Pinpoint the cell where the given text exists, returning its [x, y] midpoint coordinate. 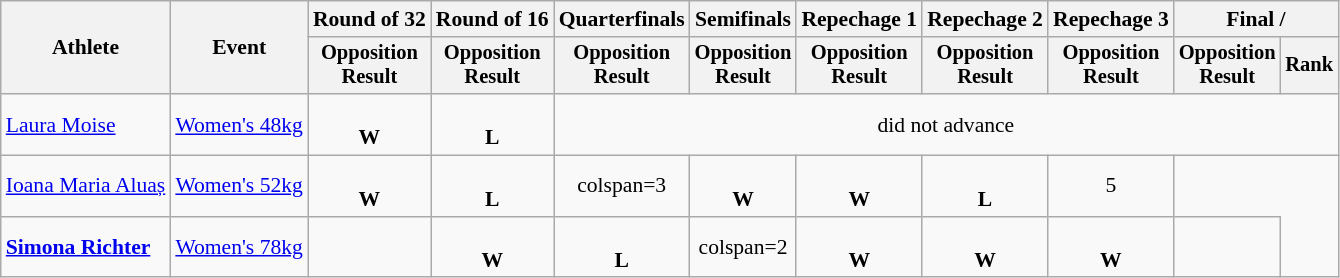
Semifinals [744, 19]
Repechage 3 [1111, 19]
Round of 32 [370, 19]
Athlete [86, 48]
Women's 48kg [239, 124]
Women's 52kg [239, 186]
colspan=3 [622, 186]
Simona Richter [86, 248]
Round of 16 [492, 19]
did not advance [946, 124]
Final / [1256, 19]
Women's 78kg [239, 248]
colspan=2 [744, 248]
Laura Moise [86, 124]
Quarterfinals [622, 19]
Rank [1309, 66]
5 [1111, 186]
Repechage 2 [985, 19]
Repechage 1 [859, 19]
Ioana Maria Aluaș [86, 186]
Event [239, 48]
